Scan for the cell matching the given text and deliver its (x, y) coordinate at center. 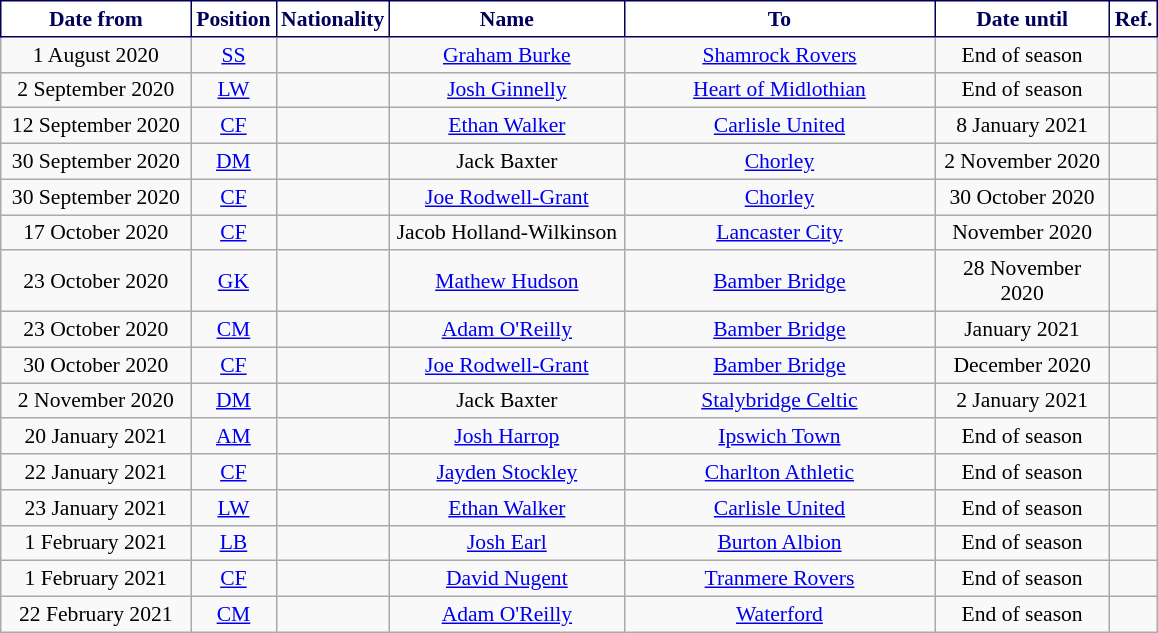
Mathew Hudson (506, 282)
Position (234, 19)
Nationality (332, 19)
To (779, 19)
22 February 2021 (96, 615)
Ref. (1134, 19)
17 October 2020 (96, 233)
GK (234, 282)
Tranmere Rovers (779, 579)
22 January 2021 (96, 472)
12 September 2020 (96, 126)
2 September 2020 (96, 90)
David Nugent (506, 579)
Stalybridge Celtic (779, 401)
Graham Burke (506, 55)
Name (506, 19)
8 January 2021 (1022, 126)
Ipswich Town (779, 437)
SS (234, 55)
Burton Albion (779, 543)
December 2020 (1022, 365)
23 January 2021 (96, 508)
Lancaster City (779, 233)
Heart of Midlothian (779, 90)
Waterford (779, 615)
Jayden Stockley (506, 472)
1 August 2020 (96, 55)
AM (234, 437)
Date until (1022, 19)
Shamrock Rovers (779, 55)
Josh Harrop (506, 437)
2 January 2021 (1022, 401)
Josh Ginnelly (506, 90)
LB (234, 543)
November 2020 (1022, 233)
20 January 2021 (96, 437)
January 2021 (1022, 330)
Josh Earl (506, 543)
Date from (96, 19)
Charlton Athletic (779, 472)
28 November 2020 (1022, 282)
Jacob Holland-Wilkinson (506, 233)
